Scan for the cell matching the given text and deliver its (x, y) coordinate at center. 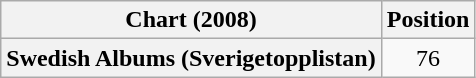
Swedish Albums (Sverigetopplistan) (191, 58)
Position (428, 20)
76 (428, 58)
Chart (2008) (191, 20)
